From the cell containing the given text, extract its center point as (x, y) coordinate. 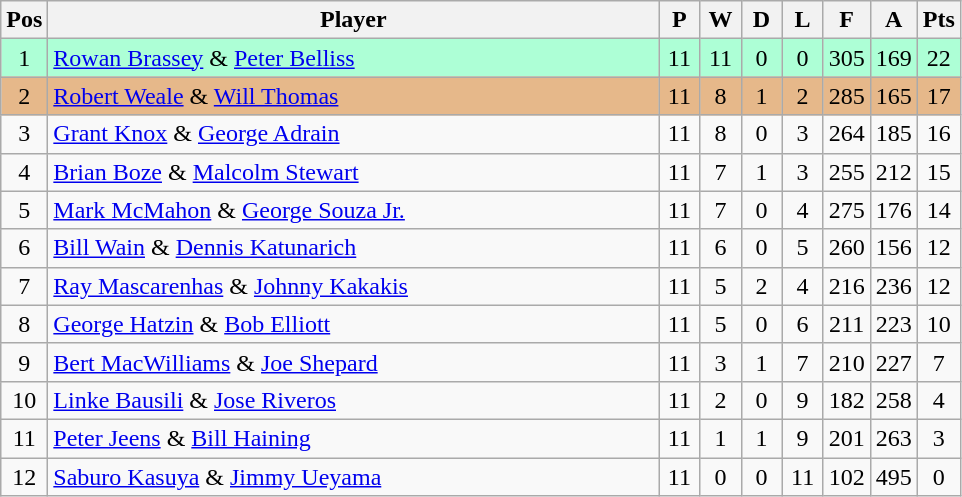
305 (846, 58)
16 (938, 134)
F (846, 20)
260 (846, 248)
201 (846, 438)
17 (938, 96)
Bert MacWilliams & Joe Shepard (354, 362)
L (802, 20)
236 (894, 286)
Pts (938, 20)
255 (846, 172)
156 (894, 248)
211 (846, 324)
275 (846, 210)
D (762, 20)
Robert Weale & Will Thomas (354, 96)
Pos (24, 20)
P (680, 20)
Mark McMahon & George Souza Jr. (354, 210)
258 (894, 400)
22 (938, 58)
176 (894, 210)
Brian Boze & Malcolm Stewart (354, 172)
A (894, 20)
Rowan Brassey & Peter Belliss (354, 58)
Player (354, 20)
227 (894, 362)
14 (938, 210)
216 (846, 286)
Peter Jeens & Bill Haining (354, 438)
223 (894, 324)
15 (938, 172)
George Hatzin & Bob Elliott (354, 324)
W (720, 20)
Bill Wain & Dennis Katunarich (354, 248)
Grant Knox & George Adrain (354, 134)
182 (846, 400)
185 (894, 134)
Linke Bausili & Jose Riveros (354, 400)
Ray Mascarenhas & Johnny Kakakis (354, 286)
264 (846, 134)
102 (846, 477)
169 (894, 58)
210 (846, 362)
212 (894, 172)
165 (894, 96)
263 (894, 438)
Saburo Kasuya & Jimmy Ueyama (354, 477)
495 (894, 477)
285 (846, 96)
